Pinpoint the cell where the given text exists, returning its (X, Y) midpoint coordinate. 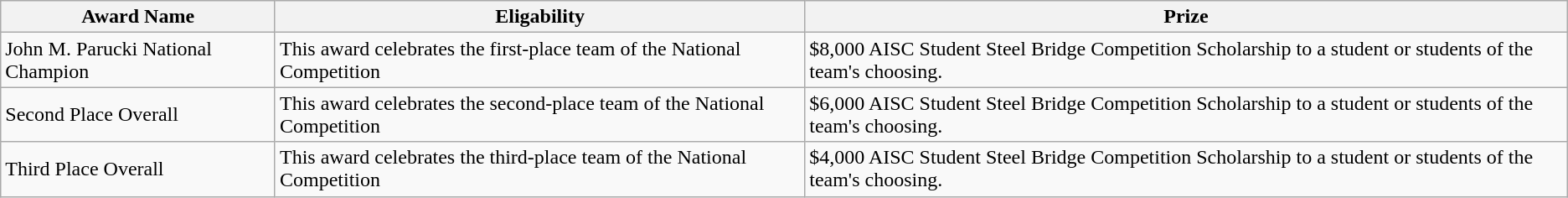
Award Name (138, 17)
$6,000 AISC Student Steel Bridge Competition Scholarship to a student or students of the team's choosing. (1186, 114)
Eligability (539, 17)
Second Place Overall (138, 114)
This award celebrates the second-place team of the National Competition (539, 114)
Prize (1186, 17)
This award celebrates the first-place team of the National Competition (539, 60)
Third Place Overall (138, 169)
$8,000 AISC Student Steel Bridge Competition Scholarship to a student or students of the team's choosing. (1186, 60)
$4,000 AISC Student Steel Bridge Competition Scholarship to a student or students of the team's choosing. (1186, 169)
John M. Parucki National Champion (138, 60)
This award celebrates the third-place team of the National Competition (539, 169)
